Return the [x, y] coordinate for the center point of the cell that contains the specified text.  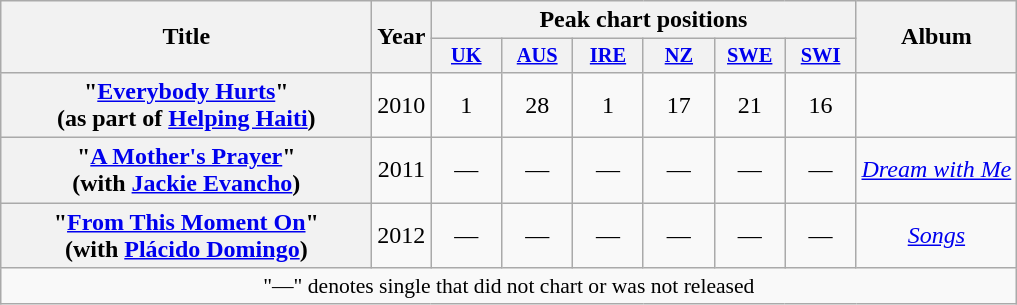
Album [936, 37]
NZ [678, 56]
16 [820, 104]
Dream with Me [936, 170]
Year [402, 37]
17 [678, 104]
28 [538, 104]
2012 [402, 236]
Songs [936, 236]
2011 [402, 170]
"Everybody Hurts"(as part of Helping Haiti) [186, 104]
AUS [538, 56]
2010 [402, 104]
Title [186, 37]
SWI [820, 56]
IRE [608, 56]
21 [750, 104]
UK [466, 56]
SWE [750, 56]
"From This Moment On"(with Plácido Domingo) [186, 236]
"—" denotes single that did not chart or was not released [509, 286]
"A Mother's Prayer"(with Jackie Evancho) [186, 170]
Peak chart positions [644, 20]
